Return the (x, y) coordinate for the center point of the cell that contains the specified text.  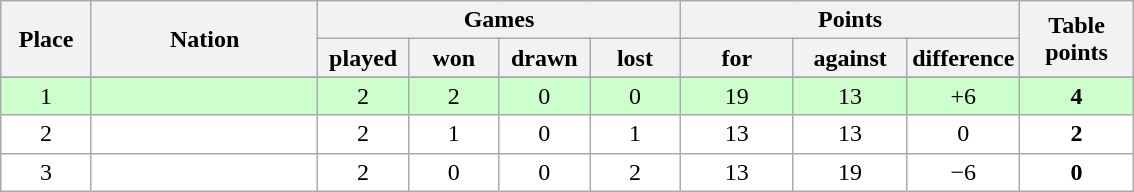
played (364, 58)
−6 (964, 172)
against (850, 58)
Points (850, 20)
won (454, 58)
+6 (964, 96)
Nation (204, 39)
for (736, 58)
difference (964, 58)
drawn (544, 58)
3 (46, 172)
Games (499, 20)
Tablepoints (1076, 39)
Place (46, 39)
4 (1076, 96)
lost (636, 58)
